Find where the given text appears and provide that cell's center as (x, y) coordinate. 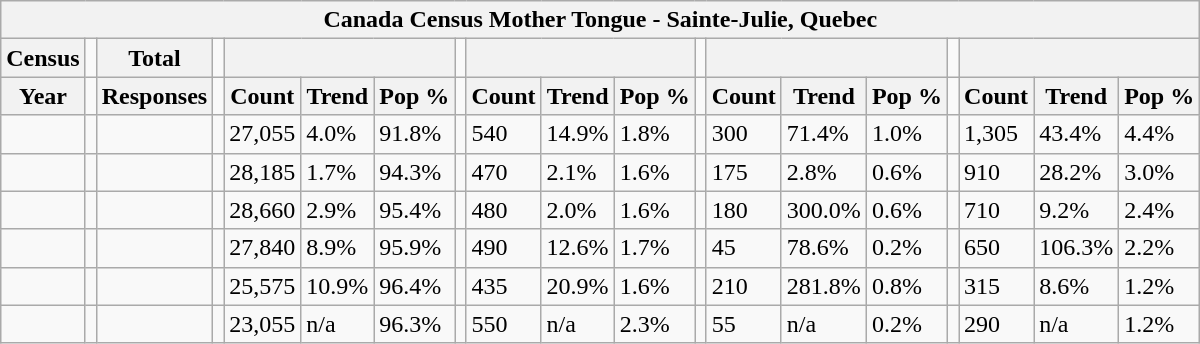
2.9% (338, 210)
25,575 (262, 286)
470 (504, 172)
96.3% (414, 324)
28.2% (1076, 172)
Census (43, 58)
2.1% (578, 172)
1.8% (654, 134)
8.6% (1076, 286)
27,055 (262, 134)
14.9% (578, 134)
Total (154, 58)
290 (996, 324)
1.0% (906, 134)
315 (996, 286)
300.0% (824, 210)
480 (504, 210)
27,840 (262, 248)
650 (996, 248)
45 (744, 248)
281.8% (824, 286)
55 (744, 324)
78.6% (824, 248)
2.3% (654, 324)
43.4% (1076, 134)
Canada Census Mother Tongue - Sainte-Julie, Quebec (600, 20)
9.2% (1076, 210)
0.8% (906, 286)
91.8% (414, 134)
95.4% (414, 210)
95.9% (414, 248)
2.8% (824, 172)
550 (504, 324)
28,660 (262, 210)
12.6% (578, 248)
Responses (154, 96)
710 (996, 210)
4.0% (338, 134)
210 (744, 286)
180 (744, 210)
71.4% (824, 134)
540 (504, 134)
175 (744, 172)
1,305 (996, 134)
10.9% (338, 286)
910 (996, 172)
94.3% (414, 172)
2.2% (1160, 248)
490 (504, 248)
96.4% (414, 286)
8.9% (338, 248)
435 (504, 286)
28,185 (262, 172)
106.3% (1076, 248)
4.4% (1160, 134)
2.4% (1160, 210)
20.9% (578, 286)
300 (744, 134)
2.0% (578, 210)
3.0% (1160, 172)
Year (43, 96)
23,055 (262, 324)
